Return the [x, y] coordinate for the center point of the cell that contains the specified text.  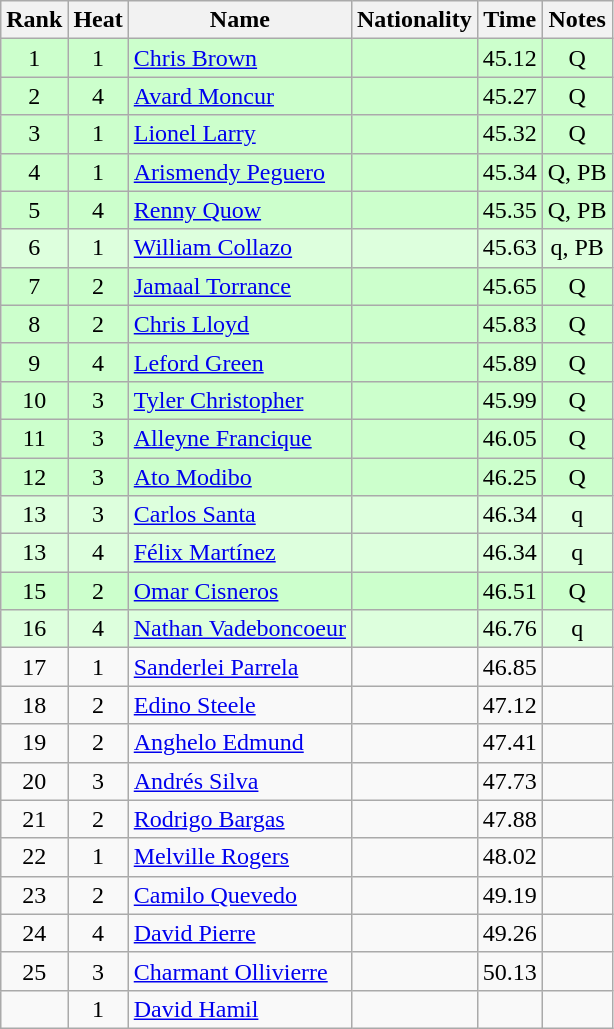
46.51 [510, 591]
10 [34, 400]
Ato Modibo [240, 477]
45.99 [510, 400]
49.26 [510, 933]
17 [34, 667]
Charmant Ollivierre [240, 971]
47.88 [510, 819]
19 [34, 743]
Carlos Santa [240, 515]
45.83 [510, 324]
18 [34, 705]
11 [34, 438]
45.89 [510, 362]
Andrés Silva [240, 781]
q, PB [577, 248]
46.85 [510, 667]
25 [34, 971]
47.73 [510, 781]
20 [34, 781]
21 [34, 819]
Camilo Quevedo [240, 895]
Lionel Larry [240, 134]
Edino Steele [240, 705]
45.12 [510, 58]
22 [34, 857]
46.76 [510, 629]
Arismendy Peguero [240, 172]
5 [34, 210]
7 [34, 286]
45.63 [510, 248]
Anghelo Edmund [240, 743]
David Hamil [240, 1009]
15 [34, 591]
45.27 [510, 96]
24 [34, 933]
David Pierre [240, 933]
45.35 [510, 210]
Omar Cisneros [240, 591]
47.12 [510, 705]
23 [34, 895]
Melville Rogers [240, 857]
Chris Brown [240, 58]
45.34 [510, 172]
Rank [34, 20]
45.65 [510, 286]
Sanderlei Parrela [240, 667]
Chris Lloyd [240, 324]
Leford Green [240, 362]
Rodrigo Bargas [240, 819]
9 [34, 362]
Alleyne Francique [240, 438]
Nationality [414, 20]
8 [34, 324]
Renny Quow [240, 210]
45.32 [510, 134]
Notes [577, 20]
Nathan Vadeboncoeur [240, 629]
50.13 [510, 971]
Time [510, 20]
12 [34, 477]
Tyler Christopher [240, 400]
48.02 [510, 857]
Félix Martínez [240, 553]
Jamaal Torrance [240, 286]
16 [34, 629]
Name [240, 20]
6 [34, 248]
Avard Moncur [240, 96]
William Collazo [240, 248]
46.25 [510, 477]
47.41 [510, 743]
49.19 [510, 895]
Heat [98, 20]
46.05 [510, 438]
